Locate the cell with the specified text and output its (x, y) center coordinate. 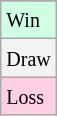
Win (28, 20)
Loss (28, 96)
Draw (28, 58)
